Determine the [X, Y] coordinate at the center of the cell enclosing the given text.  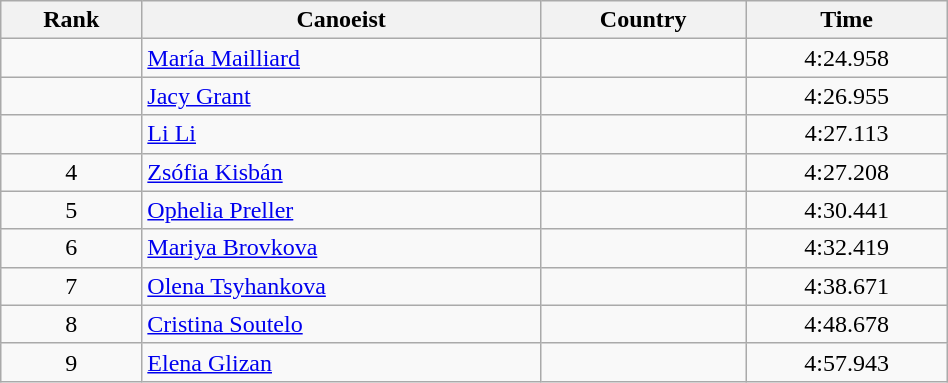
Li Li [342, 134]
4:24.958 [846, 58]
4:27.208 [846, 172]
4:32.419 [846, 248]
Canoeist [342, 20]
Zsófia Kisbán [342, 172]
Olena Tsyhankova [342, 286]
Mariya Brovkova [342, 248]
4:30.441 [846, 210]
7 [72, 286]
4:57.943 [846, 362]
Jacy Grant [342, 96]
5 [72, 210]
Ophelia Preller [342, 210]
4:38.671 [846, 286]
María Mailliard [342, 58]
Elena Glizan [342, 362]
4:48.678 [846, 324]
4:26.955 [846, 96]
8 [72, 324]
4:27.113 [846, 134]
Rank [72, 20]
6 [72, 248]
Time [846, 20]
9 [72, 362]
Cristina Soutelo [342, 324]
4 [72, 172]
Country [643, 20]
